Return the (x, y) coordinate for the center point of the cell that contains the specified text.  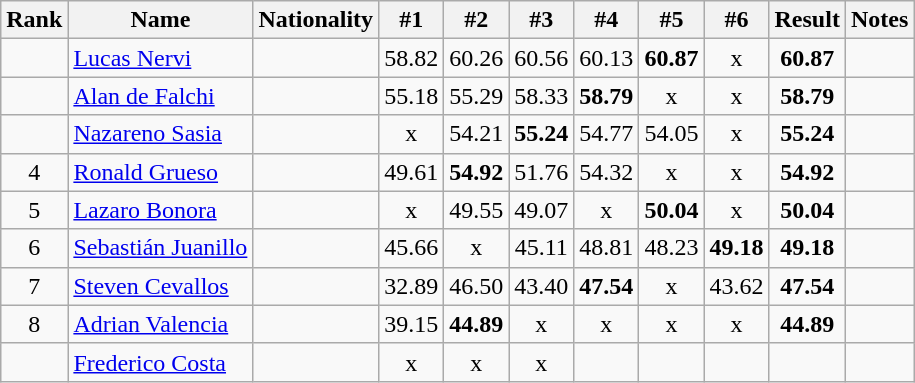
4 (34, 172)
48.23 (672, 248)
39.15 (412, 324)
Rank (34, 20)
54.32 (606, 172)
51.76 (542, 172)
Steven Cevallos (160, 286)
#2 (476, 20)
Ronald Grueso (160, 172)
43.40 (542, 286)
Nazareno Sasia (160, 134)
43.62 (736, 286)
58.82 (412, 58)
32.89 (412, 286)
#6 (736, 20)
Lucas Nervi (160, 58)
54.21 (476, 134)
8 (34, 324)
54.05 (672, 134)
49.61 (412, 172)
48.81 (606, 248)
49.55 (476, 210)
Adrian Valencia (160, 324)
45.11 (542, 248)
54.77 (606, 134)
#1 (412, 20)
#3 (542, 20)
Notes (879, 20)
49.07 (542, 210)
60.56 (542, 58)
7 (34, 286)
45.66 (412, 248)
6 (34, 248)
60.26 (476, 58)
55.18 (412, 96)
60.13 (606, 58)
46.50 (476, 286)
58.33 (542, 96)
Sebastián Juanillo (160, 248)
Alan de Falchi (160, 96)
Lazaro Bonora (160, 210)
#5 (672, 20)
#4 (606, 20)
Frederico Costa (160, 362)
Name (160, 20)
5 (34, 210)
55.29 (476, 96)
Result (807, 20)
Nationality (316, 20)
